From the cell containing the given text, extract its center point as (X, Y) coordinate. 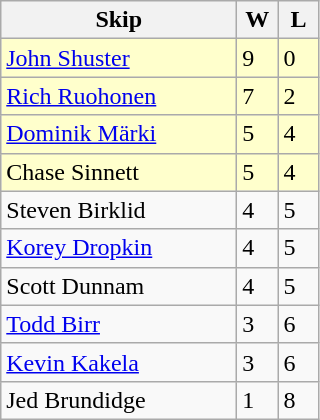
Chase Sinnett (119, 172)
Scott Dunnam (119, 286)
Skip (119, 20)
Kevin Kakela (119, 362)
9 (258, 58)
2 (298, 96)
Steven Birklid (119, 210)
L (298, 20)
Todd Birr (119, 324)
8 (298, 400)
Korey Dropkin (119, 248)
Rich Ruohonen (119, 96)
Jed Brundidge (119, 400)
Dominik Märki (119, 134)
1 (258, 400)
John Shuster (119, 58)
W (258, 20)
7 (258, 96)
0 (298, 58)
